Pinpoint the cell where the given text exists, returning its (X, Y) midpoint coordinate. 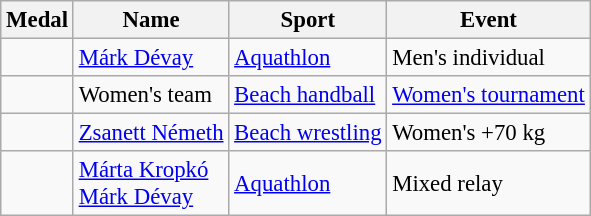
Sport (308, 20)
Women's tournament (488, 95)
Women's +70 kg (488, 133)
Medal (38, 20)
Márta KropkóMárk Dévay (150, 184)
Zsanett Németh (150, 133)
Mixed relay (488, 184)
Beach wrestling (308, 133)
Men's individual (488, 58)
Women's team (150, 95)
Beach handball (308, 95)
Márk Dévay (150, 58)
Event (488, 20)
Name (150, 20)
